Search for the cell housing the specified text and yield its [x, y] center coordinate. 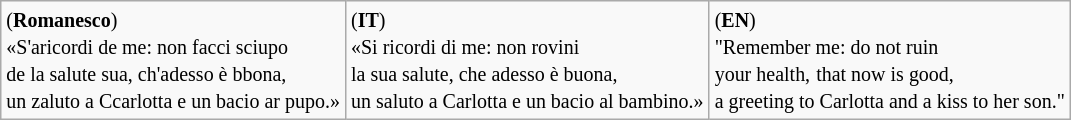
(EN)"Remember me: do not ruinyour health, that now is good,a greeting to Carlotta and a kiss to her son." [890, 60]
(Romanesco)«S'aricordi de me: non facci sciupode la salute sua, ch'adesso è bbona,un zaluto a Ccarlotta e un bacio ar pupo.» [174, 60]
(IT)«Si ricordi di me: non rovinila sua salute, che adesso è buona,un saluto a Carlotta e un bacio al bambino.» [527, 60]
